Scan for the cell matching the given text and deliver its (x, y) coordinate at center. 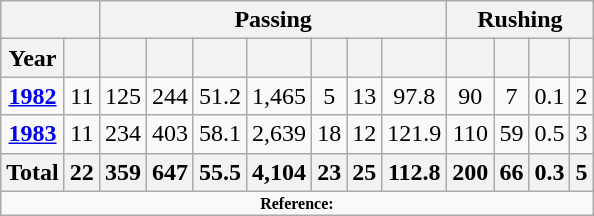
66 (512, 172)
244 (170, 96)
1983 (33, 134)
121.9 (414, 134)
Year (33, 58)
200 (470, 172)
51.2 (220, 96)
359 (122, 172)
Total (33, 172)
3 (582, 134)
234 (122, 134)
59 (512, 134)
90 (470, 96)
7 (512, 96)
Passing (272, 20)
2 (582, 96)
112.8 (414, 172)
25 (364, 172)
4,104 (280, 172)
58.1 (220, 134)
97.8 (414, 96)
1982 (33, 96)
18 (330, 134)
110 (470, 134)
2,639 (280, 134)
Rushing (520, 20)
0.3 (550, 172)
125 (122, 96)
13 (364, 96)
403 (170, 134)
Reference: (297, 203)
22 (82, 172)
55.5 (220, 172)
23 (330, 172)
0.1 (550, 96)
647 (170, 172)
0.5 (550, 134)
1,465 (280, 96)
12 (364, 134)
